Capture the cell that displays the provided text and extract its [x, y] central coordinate. 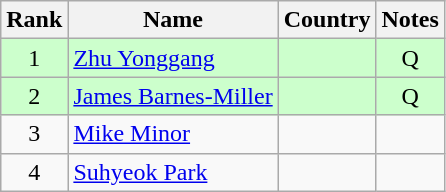
Name [173, 20]
James Barnes-Miller [173, 96]
3 [34, 134]
Zhu Yonggang [173, 58]
Suhyeok Park [173, 172]
Notes [410, 20]
1 [34, 58]
Rank [34, 20]
4 [34, 172]
Country [327, 20]
2 [34, 96]
Mike Minor [173, 134]
